For the text-containing cell, return its midpoint in [x, y] coordinate format. 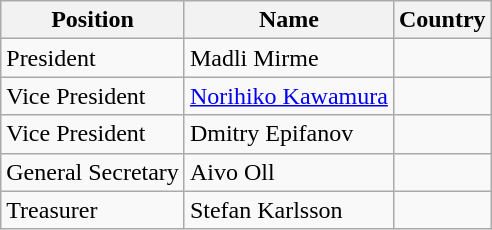
Dmitry Epifanov [288, 134]
President [93, 58]
Name [288, 20]
Country [442, 20]
General Secretary [93, 172]
Norihiko Kawamura [288, 96]
Treasurer [93, 210]
Stefan Karlsson [288, 210]
Position [93, 20]
Aivo Oll [288, 172]
Madli Mirme [288, 58]
